Capture the cell that displays the provided text and extract its (x, y) central coordinate. 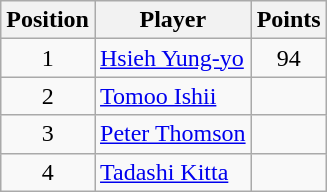
94 (288, 58)
4 (48, 172)
3 (48, 134)
Tadashi Kitta (172, 172)
Hsieh Yung-yo (172, 58)
Tomoo Ishii (172, 96)
Peter Thomson (172, 134)
Position (48, 20)
1 (48, 58)
Points (288, 20)
2 (48, 96)
Player (172, 20)
